Capture the cell that displays the provided text and extract its (X, Y) central coordinate. 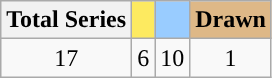
6 (144, 58)
Total Series (66, 20)
17 (66, 58)
10 (172, 58)
1 (231, 58)
Drawn (231, 20)
